Capture the cell that displays the provided text and extract its [X, Y] central coordinate. 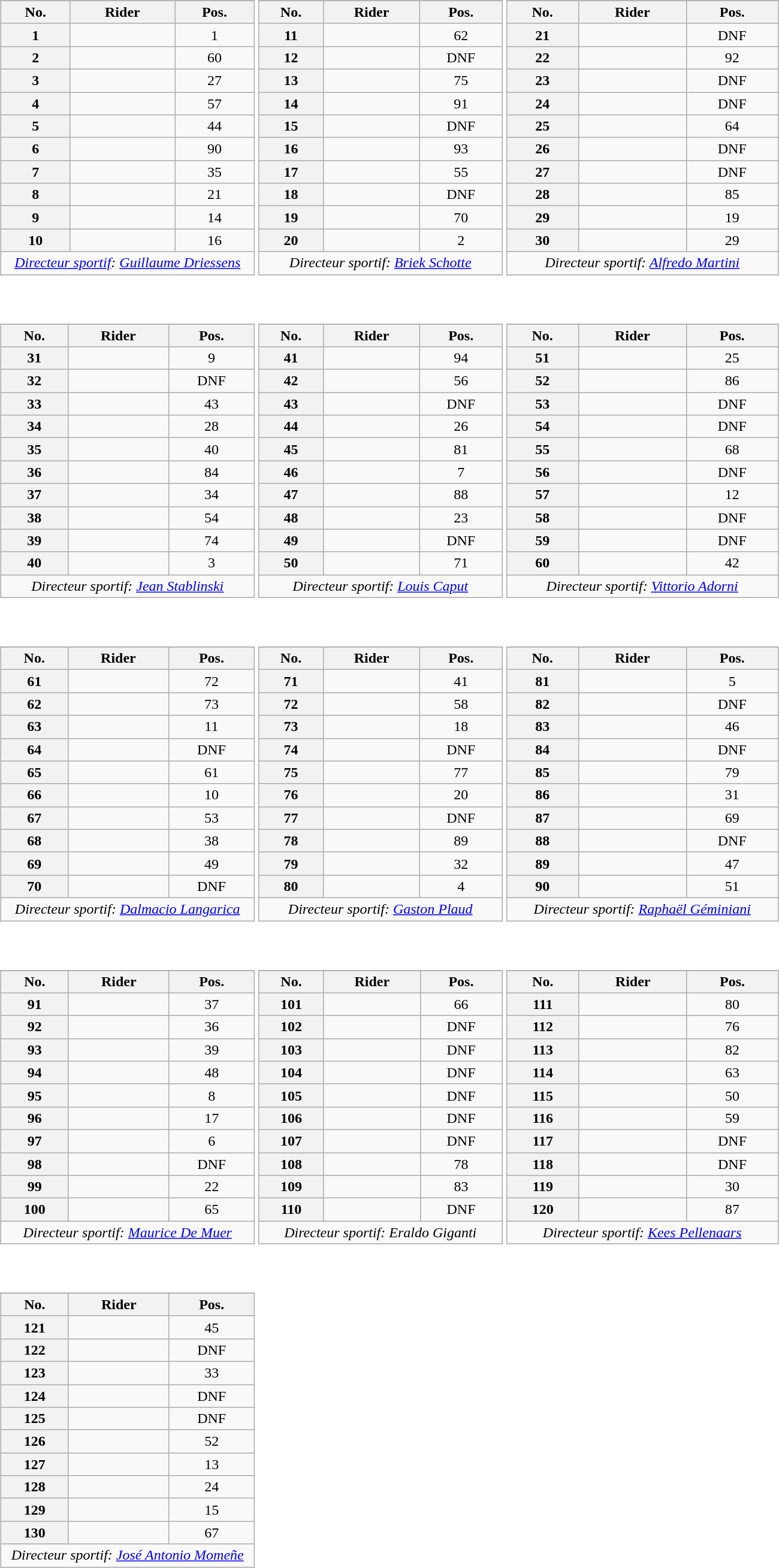
129 [35, 1510]
103 [291, 1050]
95 [35, 1095]
109 [291, 1187]
123 [35, 1373]
Directeur sportif: Alfredo Martini [642, 263]
125 [35, 1419]
106 [291, 1118]
120 [543, 1210]
No. Rider Pos. 41 94 42 56 43 DNF 44 26 45 81 46 7 47 88 48 23 49 DNF 50 71 Directeur sportif: Louis Caput [380, 452]
124 [35, 1395]
118 [543, 1164]
116 [543, 1118]
126 [35, 1442]
No. Rider Pos. 71 41 72 58 73 18 74 DNF 75 77 76 20 77 DNF 78 89 79 32 80 4 Directeur sportif: Gaston Plaud [380, 775]
Directeur sportif: Louis Caput [381, 586]
122 [35, 1350]
101 [291, 1004]
Directeur sportif: Kees Pellenaars [642, 1232]
Directeur sportif: Maurice De Muer [127, 1232]
99 [35, 1187]
108 [291, 1164]
104 [291, 1072]
121 [35, 1327]
Directeur sportif: Guillaume Driessens [127, 263]
100 [35, 1210]
96 [35, 1118]
97 [35, 1141]
Directeur sportif: Vittorio Adorni [642, 586]
110 [291, 1210]
112 [543, 1027]
114 [543, 1072]
Directeur sportif: Briek Schotte [381, 263]
119 [543, 1187]
111 [543, 1004]
Directeur sportif: Eraldo Giganti [381, 1232]
Directeur sportif: Jean Stablinski [127, 586]
Directeur sportif: Gaston Plaud [381, 909]
Directeur sportif: Dalmacio Langarica [127, 909]
107 [291, 1141]
98 [35, 1164]
127 [35, 1464]
Directeur sportif: José Antonio Momeñe [127, 1555]
128 [35, 1487]
Directeur sportif: Raphaël Géminiani [642, 909]
113 [543, 1050]
117 [543, 1141]
130 [35, 1533]
102 [291, 1027]
105 [291, 1095]
No. Rider Pos. 101 66 102 DNF 103 DNF 104 DNF 105 DNF 106 DNF 107 DNF 108 78 109 83 110 DNF Directeur sportif: Eraldo Giganti [380, 1099]
115 [543, 1095]
